Detect which cell encompasses the target text, then output its [x, y] center coordinate. 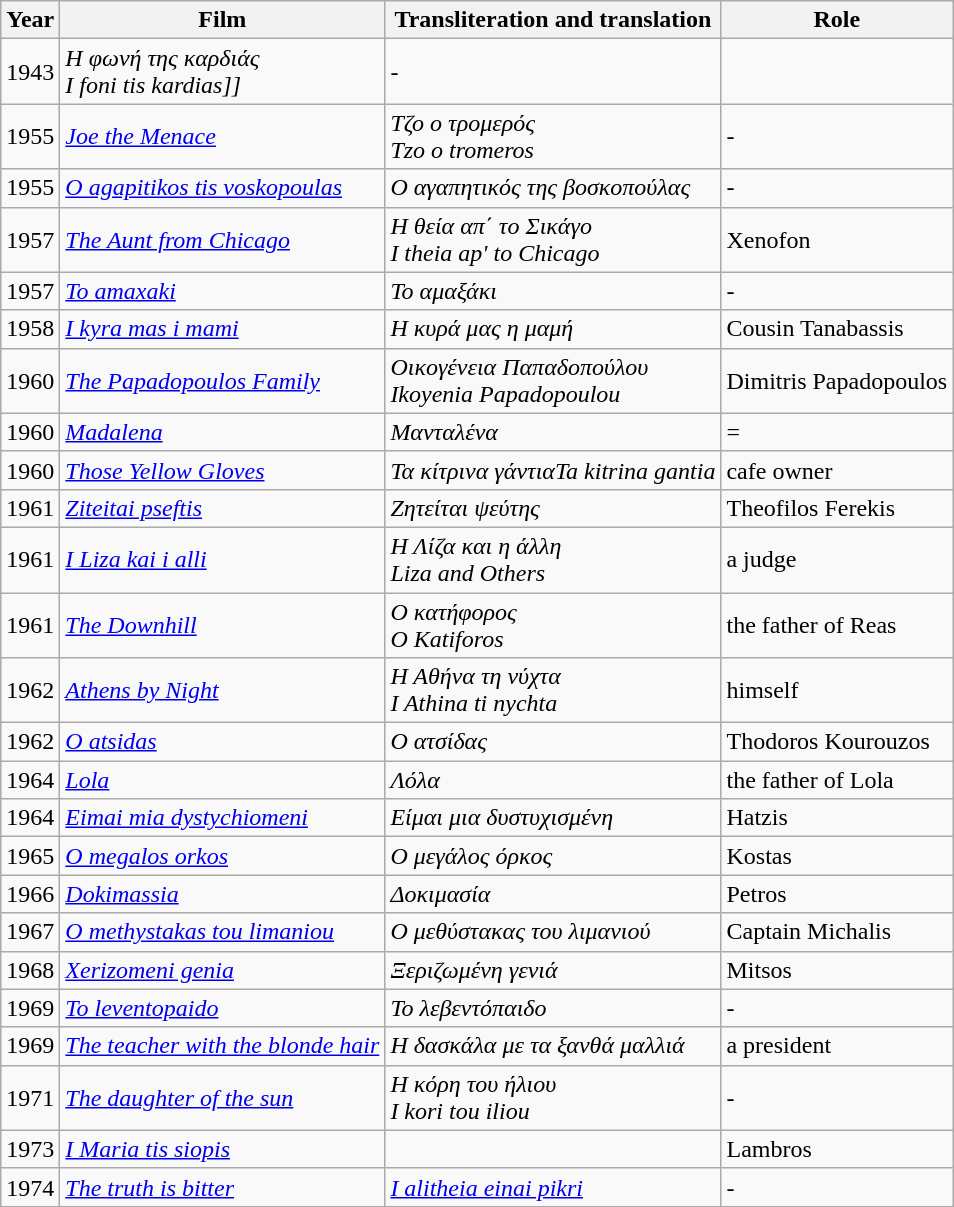
Theofilos Ferekis [837, 508]
Ο αγαπητικός της βοσκοπούλας [553, 188]
Τζο ο τρομερόςTzo o tromeros [553, 136]
Η φωνή της καρδιάςI foni tis kardias]] [222, 72]
a judge [837, 560]
a president [837, 1046]
cafe owner [837, 470]
1974 [30, 1187]
1973 [30, 1149]
Transliteration and translation [553, 20]
Hatzis [837, 818]
the father of Reas [837, 624]
The Papadopoulos Family [222, 380]
Ξεριζωμένη γενιά [553, 970]
1958 [30, 329]
Cousin Tanabassis [837, 329]
I alitheia einai pikri [553, 1187]
Η κυρά μας η μαμή [553, 329]
Η Λίζα και η άλληLiza and Others [553, 560]
The Downhill [222, 624]
Petros [837, 894]
The Aunt from Chicago [222, 240]
Δοκιμασία [553, 894]
O agapitikos tis voskopoulas [222, 188]
O methystakas tou limaniou [222, 932]
Η Αθήνα τη νύχταI Athina ti nychta [553, 690]
Joe the Menace [222, 136]
Ο κατήφοροςO Katiforos [553, 624]
Those Yellow Gloves [222, 470]
Ο μεθύστακας του λιμανιού [553, 932]
Η κόρη του ήλιουI kori tou iliou [553, 1098]
Ο μεγάλος όρκος [553, 856]
Xenofon [837, 240]
Role [837, 20]
Ζητείται ψεύτης [553, 508]
To amaxaki [222, 291]
Xerizomeni genia [222, 970]
1971 [30, 1098]
Lola [222, 780]
1943 [30, 72]
Lambros [837, 1149]
Film [222, 20]
1967 [30, 932]
I Maria tis siopis [222, 1149]
Thodoros Kourouzos [837, 742]
1968 [30, 970]
Kostas [837, 856]
Λόλα [553, 780]
1965 [30, 856]
The daughter of the sun [222, 1098]
1966 [30, 894]
Ο ατσίδας [553, 742]
O megalos orkos [222, 856]
Madalena [222, 432]
Είμαι μια δυστυχισμένη [553, 818]
Το λεβεντόπαιδο [553, 1008]
Η θεία απ΄ το ΣικάγοI theia ap' to Chicago [553, 240]
I Liza kai i alli [222, 560]
Captain Michalis [837, 932]
= [837, 432]
Mitsos [837, 970]
O atsidas [222, 742]
The truth is bitter [222, 1187]
Eimai mia dystychiomeni [222, 818]
Ziteitai pseftis [222, 508]
The teacher with the blonde hair [222, 1046]
Dokimassia [222, 894]
himself [837, 690]
Η δασκάλα με τα ξανθά μαλλιά [553, 1046]
Οικογένεια ΠαπαδοπούλουIkoyenia Papadopoulou [553, 380]
Year [30, 20]
Μανταλένα [553, 432]
To leventopaido [222, 1008]
Τα κίτρινα γάντιαTa kitrina gantia [553, 470]
the father of Lola [837, 780]
I kyra mas i mami [222, 329]
Athens by Night [222, 690]
Το αμαξάκι [553, 291]
Dimitris Papadopoulos [837, 380]
